Return the (x, y) coordinate for the center point of the cell that contains the specified text.  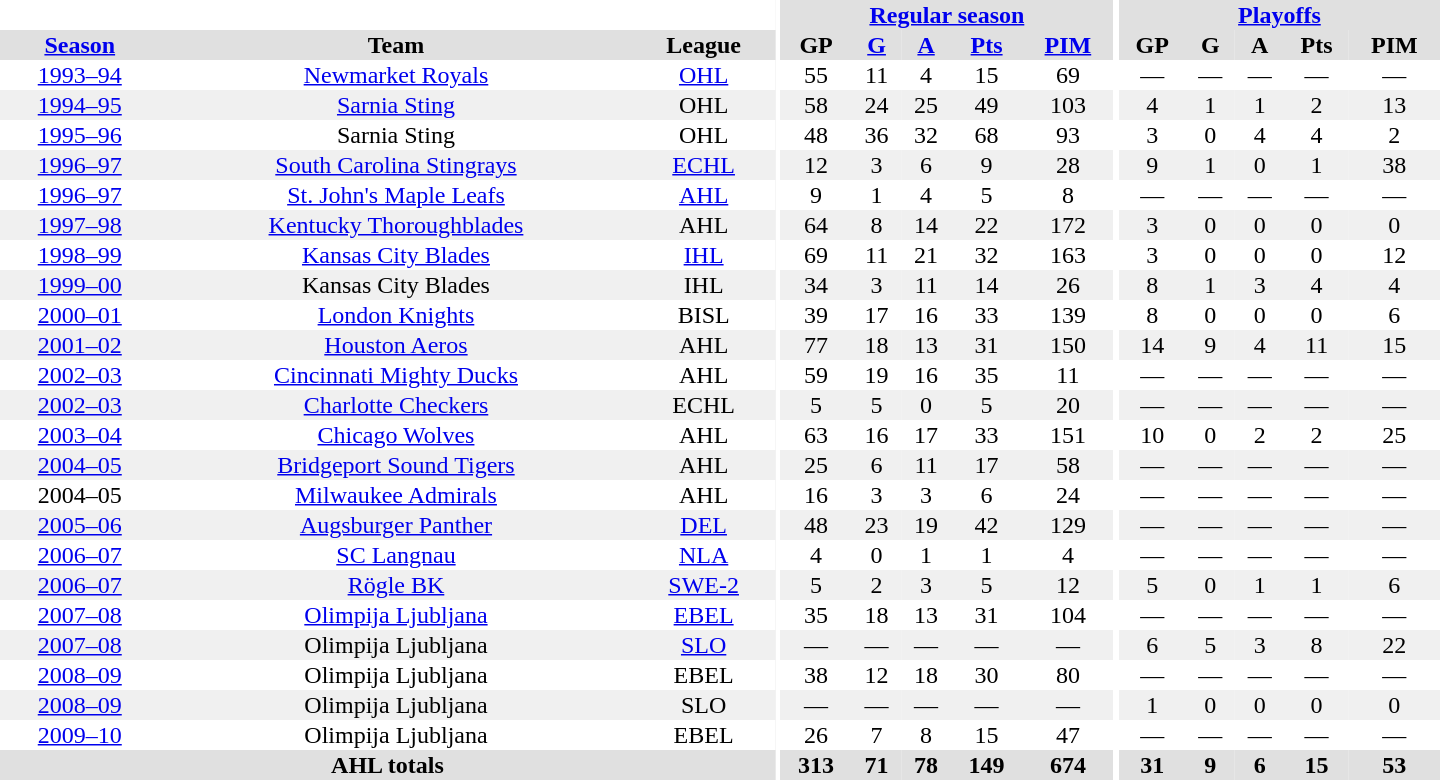
League (703, 45)
Rögle BK (396, 585)
34 (816, 285)
2009–10 (80, 735)
93 (1068, 135)
139 (1068, 315)
39 (816, 315)
172 (1068, 225)
Charlotte Checkers (396, 405)
1998–99 (80, 255)
SC Langnau (396, 555)
42 (987, 525)
78 (926, 765)
Kentucky Thoroughblades (396, 225)
59 (816, 375)
49 (987, 105)
Newmarket Royals (396, 75)
313 (816, 765)
28 (1068, 165)
20 (1068, 405)
South Carolina Stingrays (396, 165)
104 (1068, 615)
63 (816, 435)
Regular season (946, 15)
Bridgeport Sound Tigers (396, 465)
Chicago Wolves (396, 435)
21 (926, 255)
1994–95 (80, 105)
NLA (703, 555)
68 (987, 135)
55 (816, 75)
2005–06 (80, 525)
Augsburger Panther (396, 525)
7 (877, 735)
DEL (703, 525)
2003–04 (80, 435)
674 (1068, 765)
64 (816, 225)
Team (396, 45)
1997–98 (80, 225)
Houston Aeros (396, 345)
St. John's Maple Leafs (396, 195)
Playoffs (1280, 15)
129 (1068, 525)
1993–94 (80, 75)
23 (877, 525)
47 (1068, 735)
BISL (703, 315)
2001–02 (80, 345)
71 (877, 765)
AHL totals (388, 765)
36 (877, 135)
Milwaukee Admirals (396, 495)
150 (1068, 345)
80 (1068, 675)
1995–96 (80, 135)
163 (1068, 255)
Season (80, 45)
30 (987, 675)
151 (1068, 435)
Cincinnati Mighty Ducks (396, 375)
London Knights (396, 315)
103 (1068, 105)
149 (987, 765)
10 (1152, 435)
77 (816, 345)
1999–00 (80, 285)
53 (1394, 765)
2000–01 (80, 315)
SWE-2 (703, 585)
